Return [X, Y] of the center of cell containing provided text 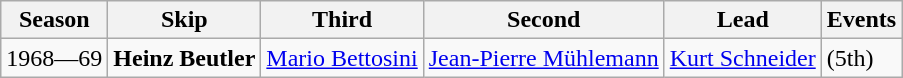
Third [342, 20]
Lead [742, 20]
Mario Bettosini [342, 58]
(5th) [861, 58]
1968—69 [54, 58]
Heinz Beutler [184, 58]
Events [861, 20]
Skip [184, 20]
Season [54, 20]
Jean-Pierre Mühlemann [544, 58]
Second [544, 20]
Kurt Schneider [742, 58]
